Determine the (X, Y) coordinate at the center of the cell enclosing the given text.  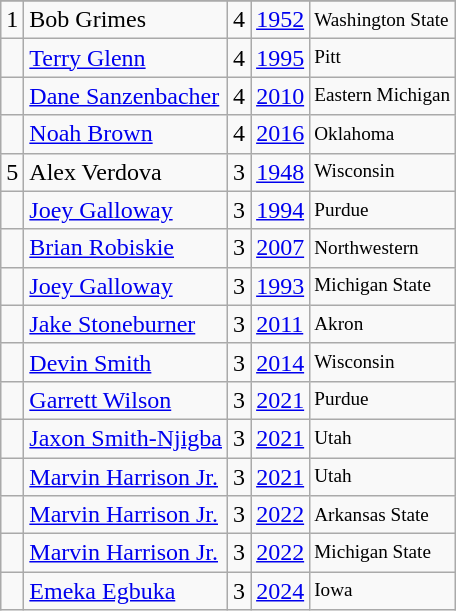
1995 (280, 58)
1952 (280, 20)
Garrett Wilson (126, 400)
Terry Glenn (126, 58)
1 (12, 20)
Brian Robiskie (126, 248)
1993 (280, 286)
1948 (280, 172)
1994 (280, 210)
2011 (280, 324)
2016 (280, 134)
2010 (280, 96)
Jake Stoneburner (126, 324)
Alex Verdova (126, 172)
Devin Smith (126, 362)
Oklahoma (382, 134)
Northwestern (382, 248)
Arkansas State (382, 515)
Washington State (382, 20)
2007 (280, 248)
5 (12, 172)
2024 (280, 591)
Dane Sanzenbacher (126, 96)
Pitt (382, 58)
Iowa (382, 591)
Emeka Egbuka (126, 591)
Akron (382, 324)
Bob Grimes (126, 20)
Eastern Michigan (382, 96)
2014 (280, 362)
Jaxon Smith-Njigba (126, 438)
Noah Brown (126, 134)
